Provide the (x, y) coordinate of the cell's center where the given text is located.  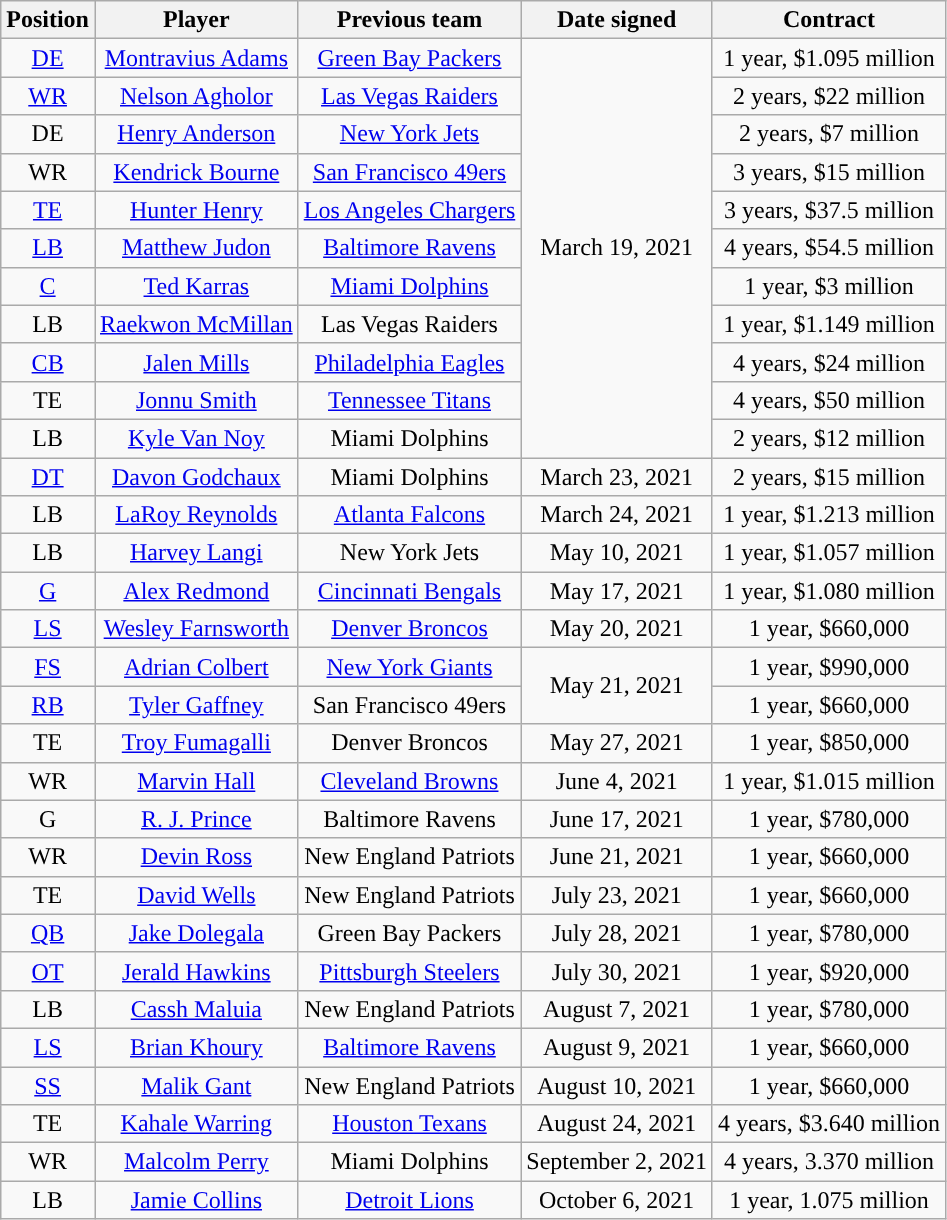
OT (48, 971)
May 27, 2021 (617, 743)
Raekwon McMillan (196, 324)
June 4, 2021 (617, 781)
3 years, $37.5 million (828, 210)
Position (48, 20)
1 year, 1.075 million (828, 1200)
Kahale Warring (196, 1124)
C (48, 286)
Detroit Lions (410, 1200)
1 year, $1.080 million (828, 591)
Date signed (617, 20)
1 year, $850,000 (828, 743)
3 years, $15 million (828, 172)
June 21, 2021 (617, 857)
June 17, 2021 (617, 819)
Brian Khoury (196, 1047)
Nelson Agholor (196, 96)
1 year, $1.057 million (828, 553)
1 year, $1.095 million (828, 58)
Devin Ross (196, 857)
March 19, 2021 (617, 248)
March 24, 2021 (617, 515)
Cincinnati Bengals (410, 591)
4 years, 3.370 million (828, 1162)
May 20, 2021 (617, 629)
1 year, $1.213 million (828, 515)
Los Angeles Chargers (410, 210)
4 years, $3.640 million (828, 1124)
Jake Dolegala (196, 933)
May 21, 2021 (617, 686)
Pittsburgh Steelers (410, 971)
August 24, 2021 (617, 1124)
Previous team (410, 20)
Ted Karras (196, 286)
Cassh Maluia (196, 1009)
March 23, 2021 (617, 477)
DT (48, 477)
CB (48, 362)
1 year, $3 million (828, 286)
2 years, $7 million (828, 134)
Houston Texans (410, 1124)
August 9, 2021 (617, 1047)
R. J. Prince (196, 819)
SS (48, 1085)
July 28, 2021 (617, 933)
New York Giants (410, 667)
May 17, 2021 (617, 591)
Contract (828, 20)
Kyle Van Noy (196, 438)
4 years, $54.5 million (828, 248)
2 years, $12 million (828, 438)
Player (196, 20)
2 years, $15 million (828, 477)
Henry Anderson (196, 134)
Jamie Collins (196, 1200)
Malcolm Perry (196, 1162)
Kendrick Bourne (196, 172)
Alex Redmond (196, 591)
Adrian Colbert (196, 667)
Marvin Hall (196, 781)
Wesley Farnsworth (196, 629)
May 10, 2021 (617, 553)
2 years, $22 million (828, 96)
Cleveland Browns (410, 781)
Jerald Hawkins (196, 971)
4 years, $50 million (828, 400)
August 10, 2021 (617, 1085)
Montravius Adams (196, 58)
Malik Gant (196, 1085)
Matthew Judon (196, 248)
4 years, $24 million (828, 362)
Davon Godchaux (196, 477)
FS (48, 667)
Harvey Langi (196, 553)
Tyler Gaffney (196, 705)
Troy Fumagalli (196, 743)
1 year, $990,000 (828, 667)
Hunter Henry (196, 210)
LaRoy Reynolds (196, 515)
Tennessee Titans (410, 400)
Atlanta Falcons (410, 515)
1 year, $1.149 million (828, 324)
October 6, 2021 (617, 1200)
July 23, 2021 (617, 895)
QB (48, 933)
1 year, $920,000 (828, 971)
RB (48, 705)
Philadelphia Eagles (410, 362)
Jalen Mills (196, 362)
August 7, 2021 (617, 1009)
David Wells (196, 895)
1 year, $1.015 million (828, 781)
September 2, 2021 (617, 1162)
Jonnu Smith (196, 400)
July 30, 2021 (617, 971)
